Detect which cell encompasses the target text, then output its [x, y] center coordinate. 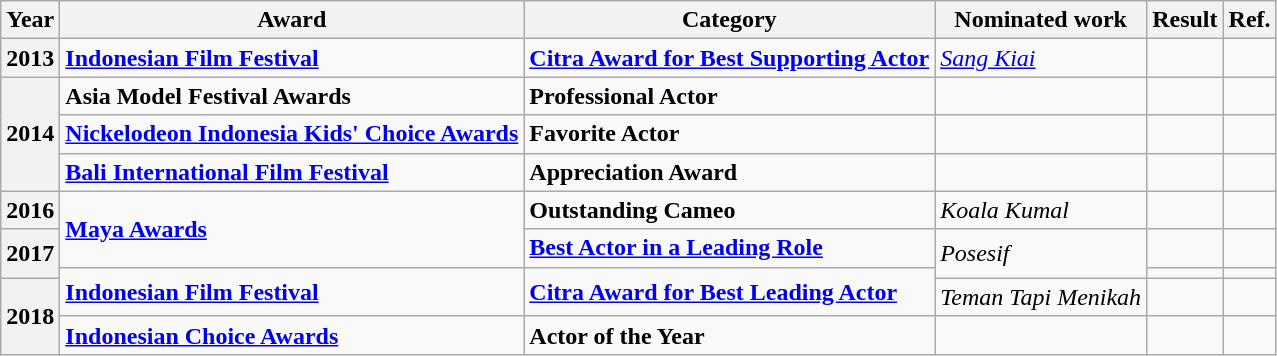
Favorite Actor [730, 134]
Citra Award for Best Leading Actor [730, 292]
2017 [30, 254]
Nickelodeon Indonesia Kids' Choice Awards [292, 134]
Bali International Film Festival [292, 172]
Ref. [1250, 20]
Result [1185, 20]
Sang Kiai [1041, 58]
Outstanding Cameo [730, 210]
Koala Kumal [1041, 210]
Actor of the Year [730, 335]
Year [30, 20]
Asia Model Festival Awards [292, 96]
Teman Tapi Menikah [1041, 297]
2016 [30, 210]
2013 [30, 58]
Nominated work [1041, 20]
Professional Actor [730, 96]
2018 [30, 316]
Appreciation Award [730, 172]
Citra Award for Best Supporting Actor [730, 58]
Maya Awards [292, 229]
Category [730, 20]
Best Actor in a Leading Role [730, 248]
2014 [30, 134]
Award [292, 20]
Indonesian Choice Awards [292, 335]
Posesif [1041, 254]
